Pinpoint the cell where the given text exists, returning its (X, Y) midpoint coordinate. 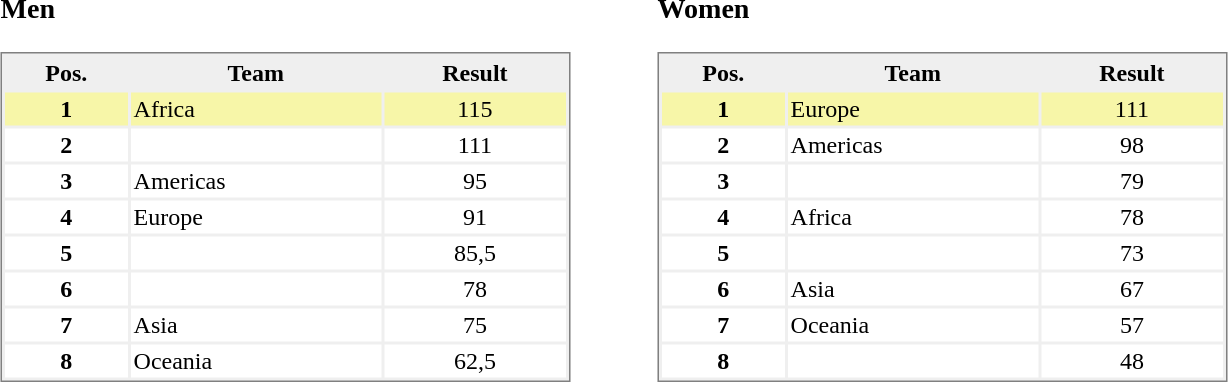
79 (1132, 182)
48 (1132, 362)
57 (1132, 326)
91 (475, 218)
115 (475, 110)
62,5 (475, 362)
95 (475, 182)
73 (1132, 254)
98 (1132, 146)
67 (1132, 290)
85,5 (475, 254)
75 (475, 326)
